Locate the cell with the specified text and output its (x, y) center coordinate. 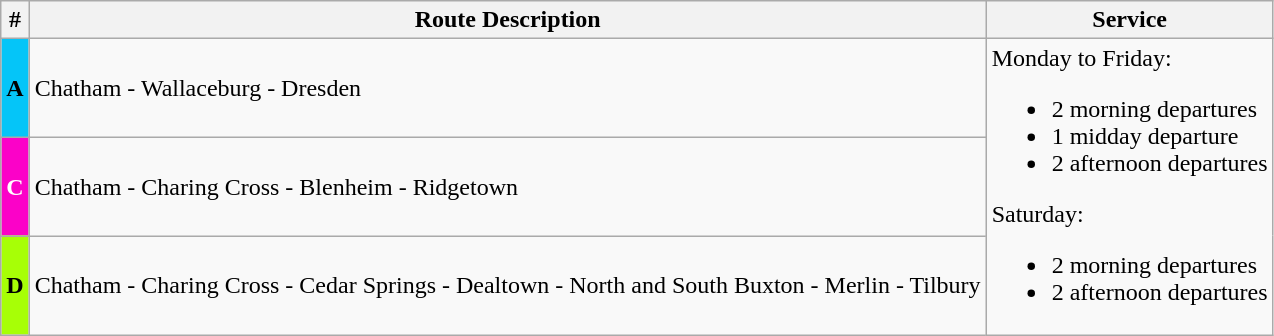
Chatham - Charing Cross - Cedar Springs - Dealtown - North and South Buxton - Merlin - Tilbury (508, 286)
D (15, 286)
# (15, 20)
Route Description (508, 20)
Chatham - Charing Cross - Blenheim - Ridgetown (508, 186)
Service (1130, 20)
C (15, 186)
Monday to Friday:2 morning departures1 midday departure2 afternoon departuresSaturday:2 morning departures2 afternoon departures (1130, 187)
Chatham - Wallaceburg - Dresden (508, 88)
A (15, 88)
